Determine the [x, y] coordinate at the center of the cell enclosing the given text.  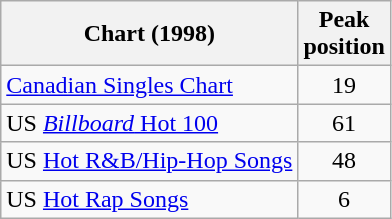
US Billboard Hot 100 [150, 123]
48 [344, 161]
US Hot Rap Songs [150, 199]
US Hot R&B/Hip-Hop Songs [150, 161]
Peakposition [344, 34]
Chart (1998) [150, 34]
6 [344, 199]
61 [344, 123]
Canadian Singles Chart [150, 85]
19 [344, 85]
